From the cell containing the given text, extract its center point as [X, Y] coordinate. 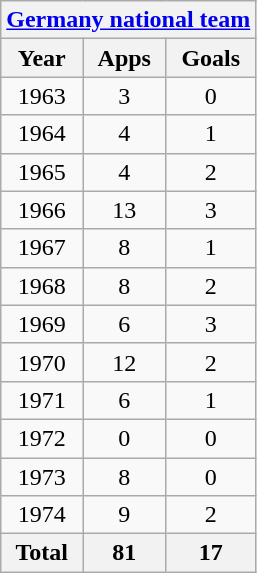
1964 [42, 134]
9 [124, 515]
1965 [42, 172]
1971 [42, 400]
1970 [42, 362]
1973 [42, 477]
Apps [124, 58]
1969 [42, 324]
1968 [42, 286]
17 [211, 553]
Goals [211, 58]
13 [124, 210]
81 [124, 553]
1963 [42, 96]
Total [42, 553]
1974 [42, 515]
1966 [42, 210]
Year [42, 58]
12 [124, 362]
1967 [42, 248]
Germany national team [128, 20]
1972 [42, 438]
